Find where the given text appears and provide that cell's center as [x, y] coordinate. 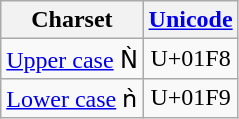
Upper case Ǹ [72, 59]
U+01F8 [190, 59]
Charset [72, 20]
U+01F9 [190, 98]
Unicode [190, 20]
Lower case ǹ [72, 98]
